Return the (x, y) coordinate for the center point of the cell that contains the specified text.  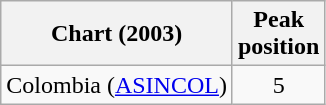
Colombia (ASINCOL) (117, 85)
Chart (2003) (117, 34)
5 (278, 85)
Peakposition (278, 34)
